Search for the cell housing the specified text and yield its (x, y) center coordinate. 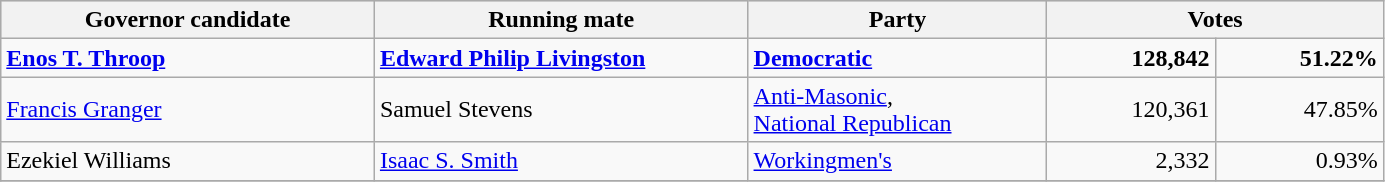
Workingmen's (898, 161)
Party (898, 20)
Samuel Stevens (561, 110)
2,332 (1131, 161)
Ezekiel Williams (188, 161)
128,842 (1131, 58)
Democratic (898, 58)
Isaac S. Smith (561, 161)
Edward Philip Livingston (561, 58)
Governor candidate (188, 20)
0.93% (1299, 161)
47.85% (1299, 110)
Francis Granger (188, 110)
Votes (1215, 20)
Anti-Masonic, National Republican (898, 110)
120,361 (1131, 110)
Running mate (561, 20)
Enos T. Throop (188, 58)
51.22% (1299, 58)
